Find where the given text appears and provide that cell's center as [x, y] coordinate. 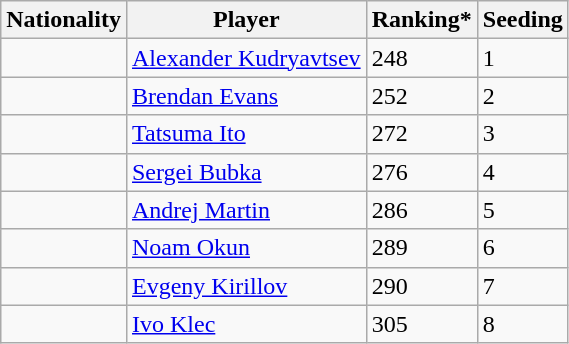
Noam Okun [246, 248]
3 [522, 134]
290 [422, 286]
5 [522, 210]
Player [246, 20]
248 [422, 58]
Ranking* [422, 20]
Brendan Evans [246, 96]
Tatsuma Ito [246, 134]
4 [522, 172]
Sergei Bubka [246, 172]
276 [422, 172]
1 [522, 58]
286 [422, 210]
305 [422, 324]
Alexander Kudryavtsev [246, 58]
8 [522, 324]
2 [522, 96]
6 [522, 248]
289 [422, 248]
Ivo Klec [246, 324]
Andrej Martin [246, 210]
Nationality [64, 20]
7 [522, 286]
Seeding [522, 20]
252 [422, 96]
Evgeny Kirillov [246, 286]
272 [422, 134]
